Return the (X, Y) coordinate for the center point of the cell that contains the specified text.  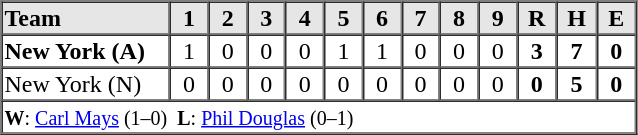
9 (498, 18)
New York (N) (86, 84)
6 (382, 18)
4 (306, 18)
8 (460, 18)
2 (228, 18)
E (616, 18)
H (577, 18)
W: Carl Mays (1–0) L: Phil Douglas (0–1) (319, 116)
New York (A) (86, 50)
Team (86, 18)
R (537, 18)
